From the cell containing the given text, extract its center point as (x, y) coordinate. 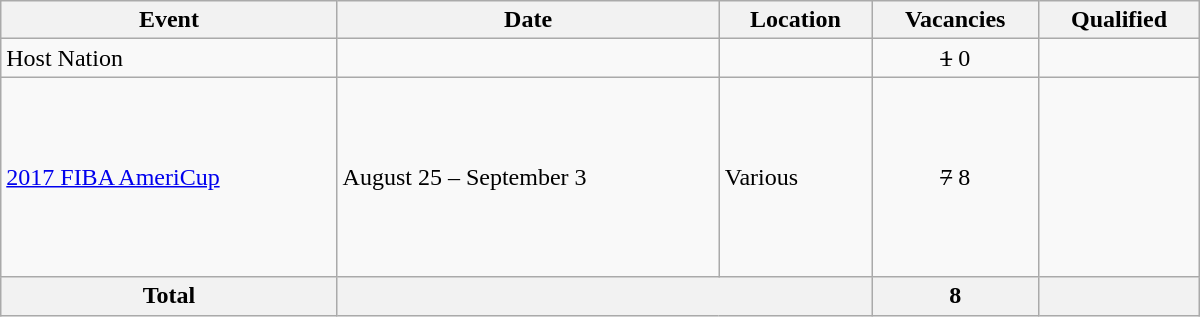
Total (169, 296)
2017 FIBA AmeriCup (169, 177)
Host Nation (169, 58)
Location (795, 20)
Event (169, 20)
8 (956, 296)
7 8 (956, 177)
Various (795, 177)
August 25 – September 3 (528, 177)
1 0 (956, 58)
Vacancies (956, 20)
Qualified (1120, 20)
Date (528, 20)
